Determine the [x, y] coordinate at the center of the cell enclosing the given text.  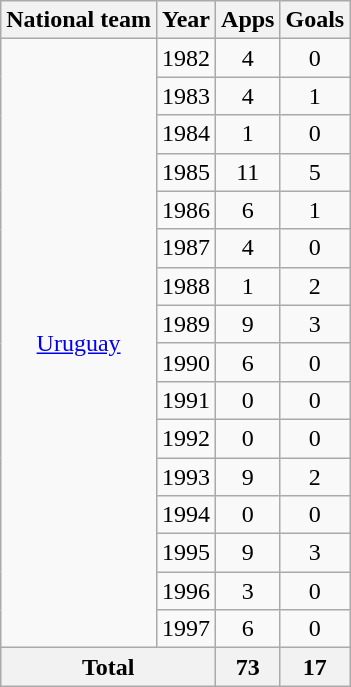
1996 [186, 591]
17 [315, 667]
1989 [186, 324]
1988 [186, 286]
1995 [186, 553]
11 [248, 172]
1990 [186, 362]
National team [79, 20]
1982 [186, 58]
Uruguay [79, 344]
1991 [186, 400]
1984 [186, 134]
1993 [186, 477]
Year [186, 20]
5 [315, 172]
1986 [186, 210]
1983 [186, 96]
1992 [186, 438]
1997 [186, 629]
1985 [186, 172]
1987 [186, 248]
1994 [186, 515]
Total [108, 667]
73 [248, 667]
Goals [315, 20]
Apps [248, 20]
